Detect which cell encompasses the target text, then output its (X, Y) center coordinate. 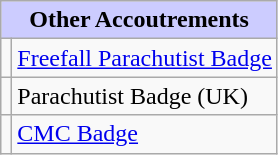
CMC Badge (145, 134)
Parachutist Badge (UK) (145, 96)
Other Accoutrements (140, 20)
Freefall Parachutist Badge (145, 58)
